Return the [X, Y] coordinate for the center point of the cell that contains the specified text.  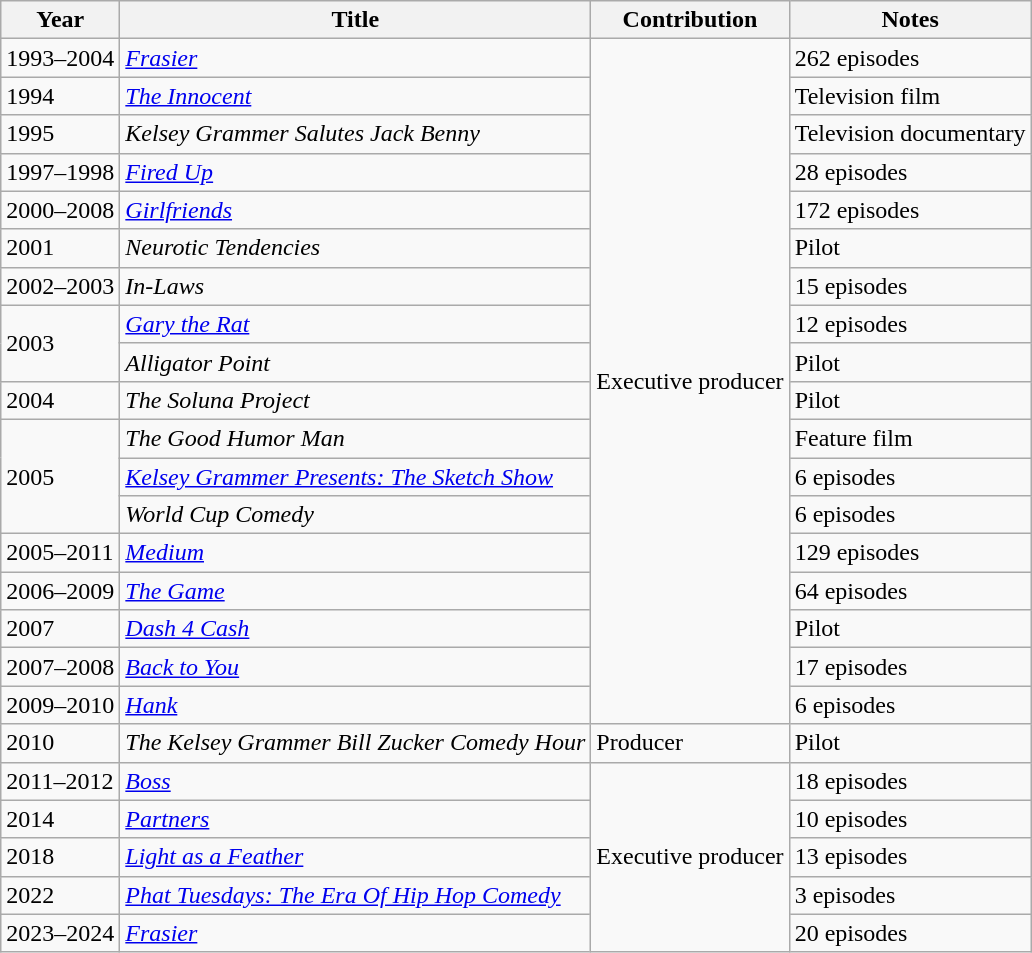
The Good Humor Man [356, 438]
28 episodes [910, 172]
12 episodes [910, 324]
2006–2009 [60, 591]
2007 [60, 629]
1994 [60, 96]
Neurotic Tendencies [356, 248]
262 episodes [910, 58]
2002–2003 [60, 286]
1995 [60, 134]
Feature film [910, 438]
Light as a Feather [356, 857]
2003 [60, 343]
2018 [60, 857]
Kelsey Grammer Presents: The Sketch Show [356, 477]
Phat Tuesdays: The Era Of Hip Hop Comedy [356, 895]
Television film [910, 96]
The Game [356, 591]
Television documentary [910, 134]
172 episodes [910, 210]
Fired Up [356, 172]
2022 [60, 895]
The Innocent [356, 96]
Year [60, 20]
2009–2010 [60, 705]
World Cup Comedy [356, 515]
20 episodes [910, 933]
64 episodes [910, 591]
17 episodes [910, 667]
2007–2008 [60, 667]
The Soluna Project [356, 400]
2004 [60, 400]
Kelsey Grammer Salutes Jack Benny [356, 134]
Contribution [690, 20]
2001 [60, 248]
18 episodes [910, 781]
3 episodes [910, 895]
Medium [356, 553]
Gary the Rat [356, 324]
Partners [356, 819]
Notes [910, 20]
Boss [356, 781]
10 episodes [910, 819]
2005–2011 [60, 553]
The Kelsey Grammer Bill Zucker Comedy Hour [356, 743]
Back to You [356, 667]
129 episodes [910, 553]
In-Laws [356, 286]
15 episodes [910, 286]
Girlfriends [356, 210]
Dash 4 Cash [356, 629]
2014 [60, 819]
Title [356, 20]
Alligator Point [356, 362]
Producer [690, 743]
1997–1998 [60, 172]
2023–2024 [60, 933]
2000–2008 [60, 210]
1993–2004 [60, 58]
2005 [60, 476]
2011–2012 [60, 781]
13 episodes [910, 857]
2010 [60, 743]
Hank [356, 705]
